Identify which cell holds the provided text, then report its [x, y] central coordinate. 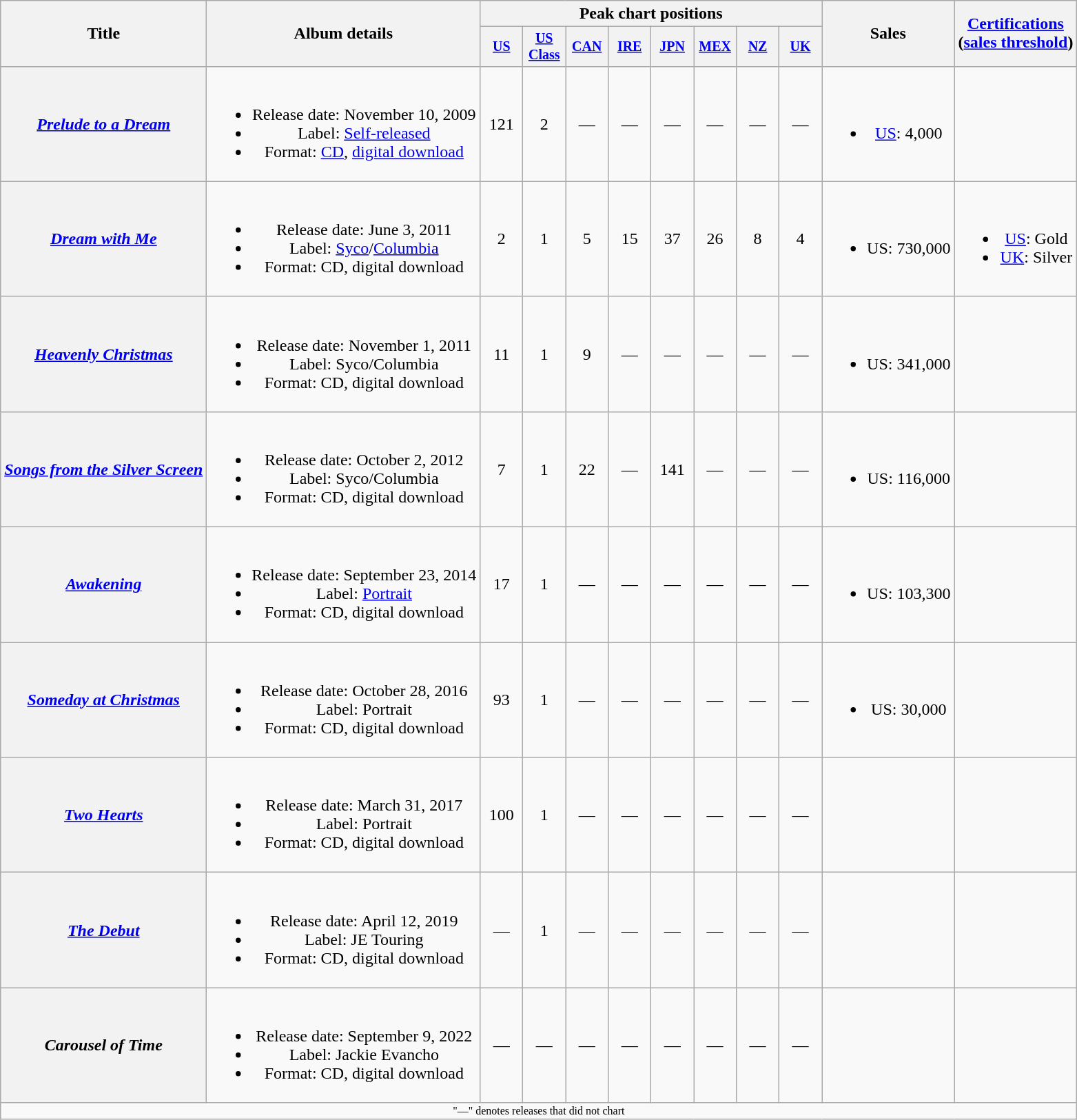
17 [502, 584]
Release date: October 28, 2016Label: PortraitFormat: CD, digital download [343, 700]
Prelude to a Dream [103, 124]
US: 116,000 [888, 469]
37 [673, 238]
Title [103, 34]
US: 730,000 [888, 238]
US: 4,000 [888, 124]
100 [502, 815]
NZ [758, 47]
93 [502, 700]
4 [801, 238]
26 [715, 238]
15 [630, 238]
Release date: April 12, 2019Label: JE TouringFormat: CD, digital download [343, 930]
Album details [343, 34]
Release date: November 1, 2011Label: Syco/ColumbiaFormat: CD, digital download [343, 354]
141 [673, 469]
22 [587, 469]
Release date: September 23, 2014Label: PortraitFormat: CD, digital download [343, 584]
Sales [888, 34]
US: 103,300 [888, 584]
Songs from the Silver Screen [103, 469]
IRE [630, 47]
5 [587, 238]
Heavenly Christmas [103, 354]
Release date: September 9, 2022Label: Jackie EvanchoFormat: CD, digital download [343, 1045]
121 [502, 124]
Awakening [103, 584]
Release date: June 3, 2011Label: Syco/ColumbiaFormat: CD, digital download [343, 238]
Carousel of Time [103, 1045]
US: 341,000 [888, 354]
Peak chart positions [651, 14]
USClass [544, 47]
11 [502, 354]
JPN [673, 47]
CAN [587, 47]
US: 30,000 [888, 700]
US: GoldUK: Silver [1016, 238]
9 [587, 354]
Someday at Christmas [103, 700]
UK [801, 47]
Certifications(sales threshold) [1016, 34]
The Debut [103, 930]
Dream with Me [103, 238]
Release date: November 10, 2009Label: Self-releasedFormat: CD, digital download [343, 124]
Two Hearts [103, 815]
Release date: March 31, 2017Label: PortraitFormat: CD, digital download [343, 815]
MEX [715, 47]
Release date: October 2, 2012Label: Syco/ColumbiaFormat: CD, digital download [343, 469]
US [502, 47]
7 [502, 469]
8 [758, 238]
"—" denotes releases that did not chart [539, 1111]
